Search for the cell housing the specified text and yield its (x, y) center coordinate. 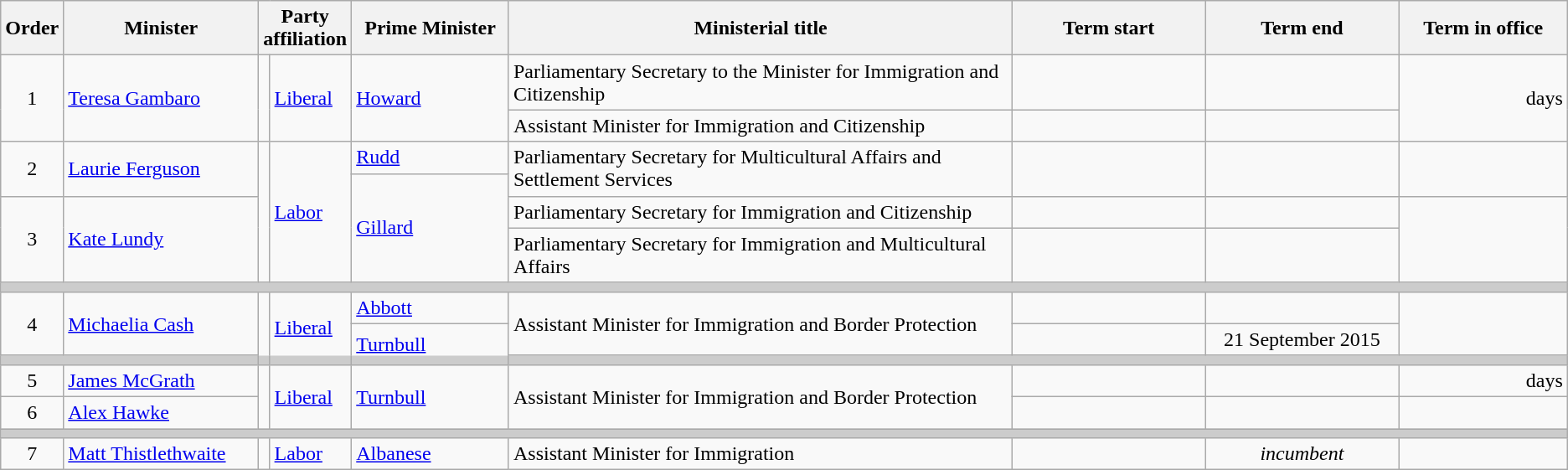
Order (32, 28)
Alex Hawke (161, 412)
Howard (431, 99)
Gillard (431, 228)
6 (32, 412)
Party affiliation (305, 28)
2 (32, 169)
Laurie Ferguson (161, 169)
Minister (161, 28)
Parliamentary Secretary for Immigration and Citizenship (761, 212)
Rudd (431, 158)
4 (32, 323)
incumbent (1302, 454)
Teresa Gambaro (161, 99)
7 (32, 454)
21 September 2015 (1302, 339)
1 (32, 99)
Albanese (431, 454)
Prime Minister (431, 28)
Parliamentary Secretary for Multicultural Affairs and Settlement Services (761, 169)
5 (32, 380)
Abbott (431, 307)
Term in office (1483, 28)
Kate Lundy (161, 240)
Matt Thistlethwaite (161, 454)
Term start (1109, 28)
Ministerial title (761, 28)
Assistant Minister for Immigration and Citizenship (761, 126)
Term end (1302, 28)
Assistant Minister for Immigration (761, 454)
Parliamentary Secretary to the Minister for Immigration and Citizenship (761, 82)
James McGrath (161, 380)
Parliamentary Secretary for Immigration and Multicultural Affairs (761, 255)
Michaelia Cash (161, 323)
3 (32, 240)
